Locate the cell with the specified text and output its (X, Y) center coordinate. 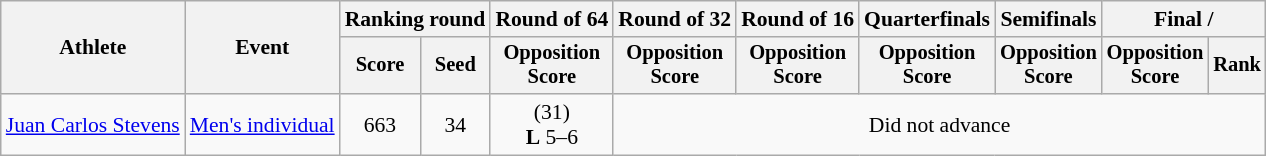
Final / (1184, 19)
Quarterfinals (927, 19)
Event (262, 48)
Did not advance (940, 124)
Juan Carlos Stevens (93, 124)
Men's individual (262, 124)
Score (380, 66)
Seed (455, 66)
Round of 16 (798, 19)
Rank (1237, 66)
Semifinals (1048, 19)
34 (455, 124)
(31)L 5–6 (552, 124)
Ranking round (416, 19)
Round of 32 (674, 19)
Round of 64 (552, 19)
663 (380, 124)
Athlete (93, 48)
